Determine the (x, y) coordinate at the center of the cell enclosing the given text.  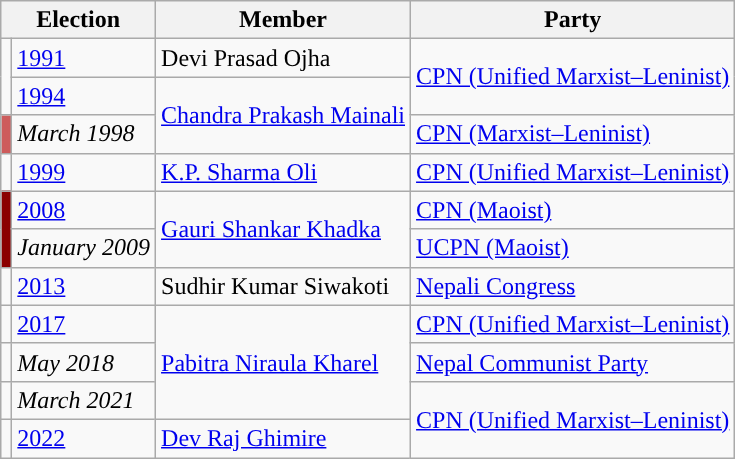
2017 (84, 324)
May 2018 (84, 362)
Sudhir Kumar Siwakoti (284, 286)
Nepal Communist Party (573, 362)
2008 (84, 210)
Election (78, 20)
March 2021 (84, 400)
January 2009 (84, 248)
Chandra Prakash Mainali (284, 115)
CPN (Marxist–Leninist) (573, 134)
CPN (Maoist) (573, 210)
K.P. Sharma Oli (284, 172)
Nepali Congress (573, 286)
Gauri Shankar Khadka (284, 229)
Pabitra Niraula Kharel (284, 362)
1991 (84, 58)
Member (284, 20)
Dev Raj Ghimire (284, 438)
2013 (84, 286)
UCPN (Maoist) (573, 248)
Party (573, 20)
Devi Prasad Ojha (284, 58)
1994 (84, 96)
2022 (84, 438)
1999 (84, 172)
March 1998 (84, 134)
